Locate the cell with the specified text and output its (X, Y) center coordinate. 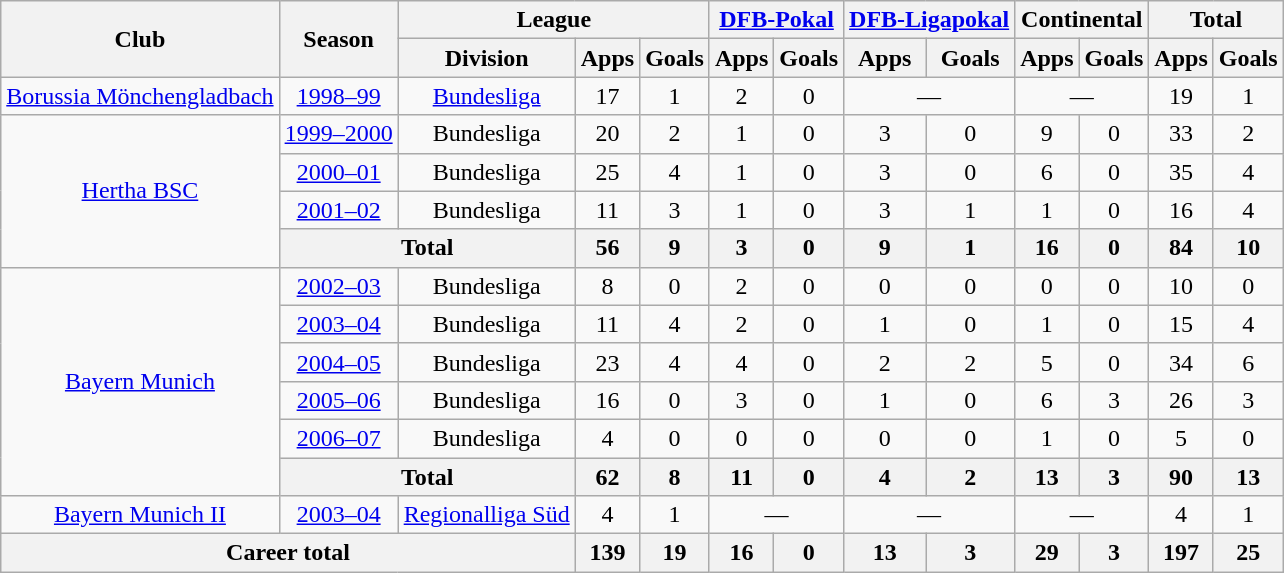
Club (140, 39)
29 (1047, 553)
League (554, 20)
2002–03 (338, 286)
139 (607, 553)
33 (1181, 134)
2000–01 (338, 172)
34 (1181, 362)
Regionalliga Süd (486, 515)
Season (338, 39)
DFB-Pokal (776, 20)
23 (607, 362)
2005–06 (338, 400)
Career total (288, 553)
90 (1181, 477)
Borussia Mönchengladbach (140, 96)
197 (1181, 553)
Bayern Munich (140, 381)
56 (607, 248)
17 (607, 96)
1999–2000 (338, 134)
Division (486, 58)
DFB-Ligapokal (930, 20)
2006–07 (338, 438)
Continental (1082, 20)
2004–05 (338, 362)
20 (607, 134)
Hertha BSC (140, 191)
1998–99 (338, 96)
15 (1181, 324)
Bayern Munich II (140, 515)
62 (607, 477)
84 (1181, 248)
26 (1181, 400)
2001–02 (338, 210)
35 (1181, 172)
